Capture the cell that displays the provided text and extract its [x, y] central coordinate. 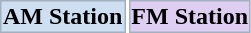
AM Station [62, 16]
FM Station [190, 16]
